Find where the given text appears and provide that cell's center as (X, Y) coordinate. 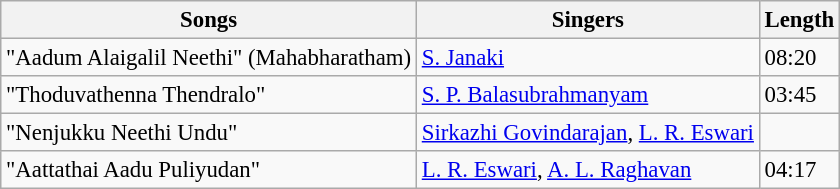
03:45 (799, 95)
Singers (588, 20)
L. R. Eswari, A. L. Raghavan (588, 170)
"Thoduvathenna Thendralo" (209, 95)
04:17 (799, 170)
Sirkazhi Govindarajan, L. R. Eswari (588, 133)
"Nenjukku Neethi Undu" (209, 133)
"Aadum Alaigalil Neethi" (Mahabharatham) (209, 58)
S. P. Balasubrahmanyam (588, 95)
Length (799, 20)
Songs (209, 20)
"Aattathai Aadu Puliyudan" (209, 170)
08:20 (799, 58)
S. Janaki (588, 58)
